Determine the (x, y) coordinate at the center of the cell enclosing the given text.  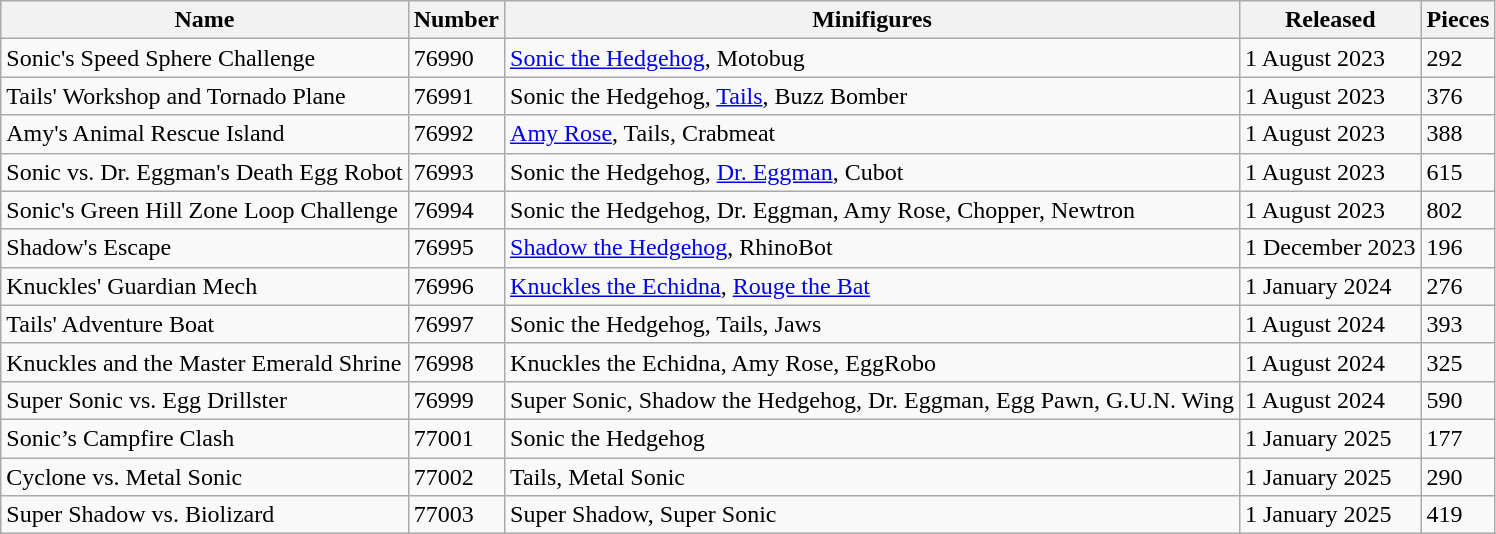
325 (1458, 362)
Number (456, 20)
Knuckles and the Master Emerald Shrine (204, 362)
76991 (456, 96)
1 December 2023 (1330, 248)
Knuckles' Guardian Mech (204, 286)
Knuckles the Echidna, Amy Rose, EggRobo (872, 362)
Sonic the Hedgehog (872, 438)
77001 (456, 438)
Sonic's Speed Sphere Challenge (204, 58)
Cyclone vs. Metal Sonic (204, 477)
Sonic’s Campfire Clash (204, 438)
77002 (456, 477)
Tails' Workshop and Tornado Plane (204, 96)
77003 (456, 515)
Sonic the Hedgehog, Tails, Buzz Bomber (872, 96)
Tails' Adventure Boat (204, 324)
76999 (456, 400)
76997 (456, 324)
Released (1330, 20)
615 (1458, 172)
Knuckles the Echidna, Rouge the Bat (872, 286)
292 (1458, 58)
Sonic vs. Dr. Eggman's Death Egg Robot (204, 172)
290 (1458, 477)
Super Sonic, Shadow the Hedgehog, Dr. Eggman, Egg Pawn, G.U.N. Wing (872, 400)
Sonic the Hedgehog, Motobug (872, 58)
76994 (456, 210)
Name (204, 20)
376 (1458, 96)
76998 (456, 362)
276 (1458, 286)
Super Shadow, Super Sonic (872, 515)
Amy's Animal Rescue Island (204, 134)
388 (1458, 134)
Sonic the Hedgehog, Tails, Jaws (872, 324)
76995 (456, 248)
Sonic the Hedgehog, Dr. Eggman, Cubot (872, 172)
393 (1458, 324)
802 (1458, 210)
1 January 2024 (1330, 286)
590 (1458, 400)
76993 (456, 172)
76992 (456, 134)
Amy Rose, Tails, Crabmeat (872, 134)
Tails, Metal Sonic (872, 477)
419 (1458, 515)
Shadow the Hedgehog, RhinoBot (872, 248)
196 (1458, 248)
Sonic's Green Hill Zone Loop Challenge (204, 210)
177 (1458, 438)
Shadow's Escape (204, 248)
Minifigures (872, 20)
76990 (456, 58)
Super Shadow vs. Biolizard (204, 515)
Sonic the Hedgehog, Dr. Eggman, Amy Rose, Chopper, Newtron (872, 210)
76996 (456, 286)
Pieces (1458, 20)
Super Sonic vs. Egg Drillster (204, 400)
